Search for the cell housing the specified text and yield its (x, y) center coordinate. 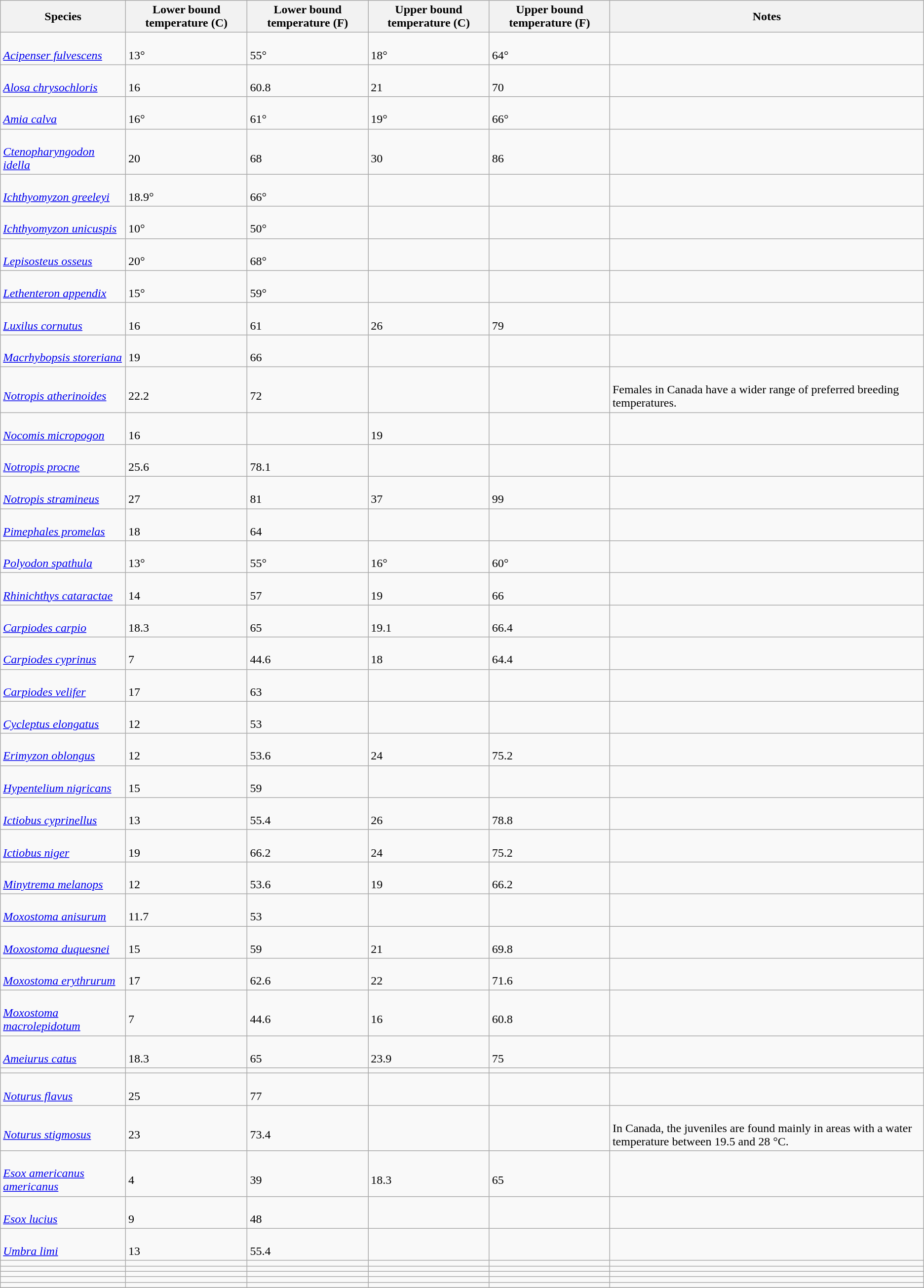
In Canada, the juveniles are found mainly in areas with a water temperature between 19.5 and 28 °C. (767, 1128)
66.4 (549, 621)
Notropis procne (63, 461)
Notropis atherinoides (63, 389)
86 (549, 152)
Carpiodes carpio (63, 621)
64° (549, 48)
79 (549, 319)
27 (186, 492)
Lower bound temperature (C) (186, 17)
61° (308, 113)
37 (429, 492)
Macrhybopsis storeriana (63, 350)
19.1 (429, 621)
Esox lucius (63, 1212)
18° (429, 48)
Polyodon spathula (63, 557)
57 (308, 589)
Erimyzon oblongus (63, 749)
Ameiurus catus (63, 1052)
Minytrema melanops (63, 877)
22 (429, 974)
15° (186, 286)
Moxostoma anisurum (63, 910)
Species (63, 17)
63 (308, 685)
Upper bound temperature (C) (429, 17)
Lethenteron appendix (63, 286)
Noturus flavus (63, 1090)
61 (308, 319)
9 (186, 1212)
Notes (767, 17)
Alosa chrysochloris (63, 81)
Carpiodes cyprinus (63, 653)
Rhinichthys cataractae (63, 589)
78.8 (549, 813)
19° (429, 113)
39 (308, 1174)
75 (549, 1052)
Hypentelium nigricans (63, 782)
60° (549, 557)
10° (186, 222)
Lepisosteus osseus (63, 255)
23 (186, 1128)
Ichthyomyzon unicuspis (63, 222)
14 (186, 589)
Ctenopharyngodon idella (63, 152)
Moxostoma duquesnei (63, 942)
77 (308, 1090)
64.4 (549, 653)
50° (308, 222)
Esox americanus americanus (63, 1174)
Lower bound temperature (F) (308, 17)
Nocomis micropogon (63, 428)
59° (308, 286)
30 (429, 152)
4 (186, 1174)
Umbra limi (63, 1245)
23.9 (429, 1052)
Moxostoma erythrurum (63, 974)
Pimephales promelas (63, 525)
Females in Canada have a wider range of preferred breeding temperatures. (767, 389)
Cycleptus elongatus (63, 718)
48 (308, 1212)
11.7 (186, 910)
20° (186, 255)
73.4 (308, 1128)
18.9° (186, 190)
81 (308, 492)
71.6 (549, 974)
Carpiodes velifer (63, 685)
22.2 (186, 389)
69.8 (549, 942)
Noturus stigmosus (63, 1128)
72 (308, 389)
Notropis stramineus (63, 492)
68 (308, 152)
64 (308, 525)
78.1 (308, 461)
Upper bound temperature (F) (549, 17)
Ichthyomyzon greeleyi (63, 190)
20 (186, 152)
62.6 (308, 974)
99 (549, 492)
Moxostoma macrolepidotum (63, 1013)
68° (308, 255)
Ictiobus cyprinellus (63, 813)
Acipenser fulvescens (63, 48)
25 (186, 1090)
25.6 (186, 461)
Amia calva (63, 113)
Luxilus cornutus (63, 319)
70 (549, 81)
Ictiobus niger (63, 846)
